Extract the (x, y) coordinate from the center of the cell holding the provided text.  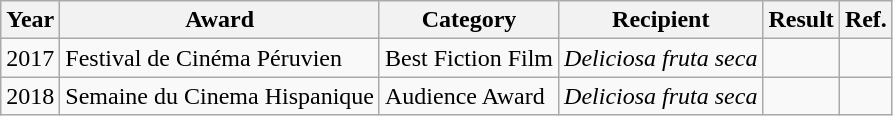
Festival de Cinéma Péruvien (220, 58)
2017 (30, 58)
Ref. (866, 20)
Category (468, 20)
Best Fiction Film (468, 58)
Result (801, 20)
Award (220, 20)
2018 (30, 96)
Semaine du Cinema Hispanique (220, 96)
Audience Award (468, 96)
Year (30, 20)
Recipient (661, 20)
